Search for the cell housing the specified text and yield its (x, y) center coordinate. 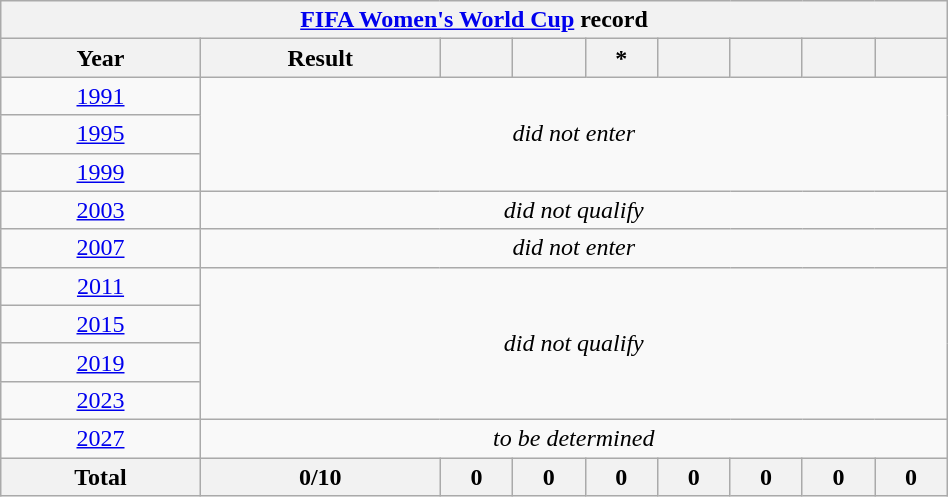
2003 (101, 210)
FIFA Women's World Cup record (474, 20)
1999 (101, 172)
2027 (101, 438)
2019 (101, 362)
0/10 (320, 477)
2007 (101, 248)
* (621, 58)
to be determined (574, 438)
Year (101, 58)
Result (320, 58)
2015 (101, 324)
2023 (101, 400)
1995 (101, 134)
2011 (101, 286)
Total (101, 477)
1991 (101, 96)
